Output the (x, y) coordinate of the center of the cell containing the given text.  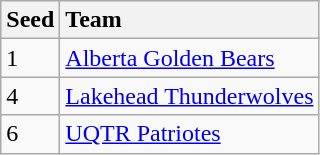
6 (30, 134)
1 (30, 58)
UQTR Patriotes (190, 134)
Seed (30, 20)
Lakehead Thunderwolves (190, 96)
Team (190, 20)
4 (30, 96)
Alberta Golden Bears (190, 58)
